Provide the (x, y) coordinate of the cell's center where the given text is located.  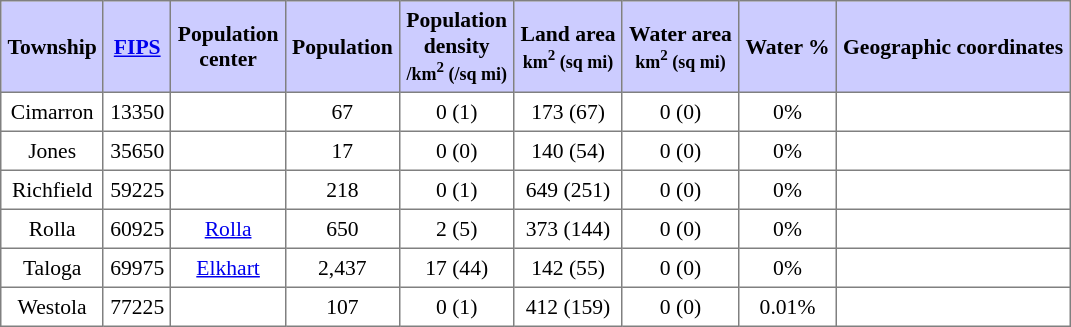
218 (342, 190)
0.01% (788, 306)
Water areakm2 (sq mi) (680, 47)
140 (54) (568, 150)
Richfield (52, 190)
Cimarron (52, 112)
Westola (52, 306)
17 (342, 150)
2,437 (342, 268)
67 (342, 112)
2 (5) (457, 228)
Elkhart (228, 268)
Geographic coordinates (953, 47)
649 (251) (568, 190)
142 (55) (568, 268)
13350 (136, 112)
17 (44) (457, 268)
Water % (788, 47)
Population (342, 47)
Populationcenter (228, 47)
Jones (52, 150)
60925 (136, 228)
59225 (136, 190)
173 (67) (568, 112)
69975 (136, 268)
Taloga (52, 268)
FIPS (136, 47)
Populationdensity/km2 (/sq mi) (457, 47)
373 (144) (568, 228)
35650 (136, 150)
650 (342, 228)
107 (342, 306)
Land areakm2 (sq mi) (568, 47)
Township (52, 47)
412 (159) (568, 306)
77225 (136, 306)
